Locate the cell with the specified text and output its (x, y) center coordinate. 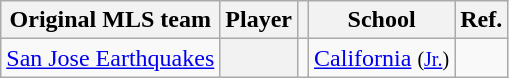
San Jose Earthquakes (110, 58)
School (382, 20)
California (Jr.) (382, 58)
Original MLS team (110, 20)
Ref. (482, 20)
Player (259, 20)
